Return the [x, y] coordinate for the center point of the cell that contains the specified text.  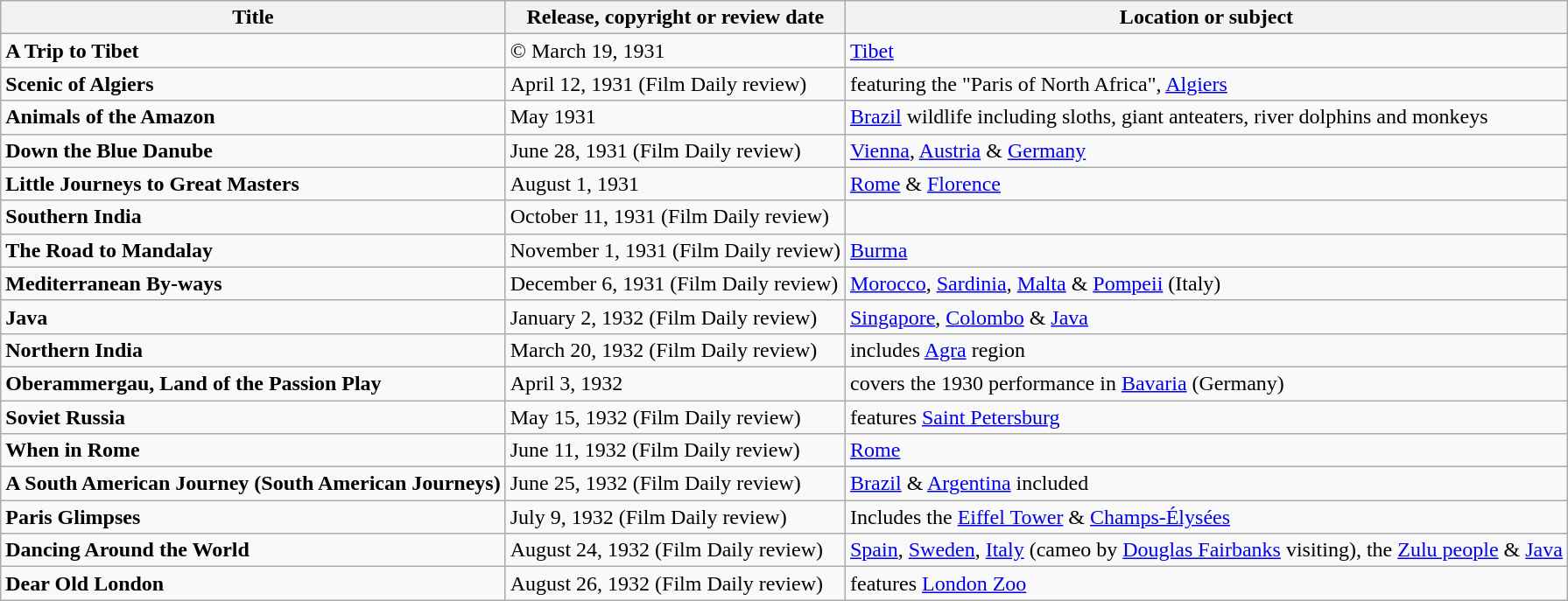
April 12, 1931 (Film Daily review) [675, 84]
features Saint Petersburg [1206, 417]
Southern India [253, 217]
November 1, 1931 (Film Daily review) [675, 250]
includes Agra region [1206, 350]
A Trip to Tibet [253, 51]
© March 19, 1931 [675, 51]
The Road to Mandalay [253, 250]
Oberammergau, Land of the Passion Play [253, 383]
Spain, Sweden, Italy (cameo by Douglas Fairbanks visiting), the Zulu people & Java [1206, 550]
Little Journeys to Great Masters [253, 184]
August 24, 1932 (Film Daily review) [675, 550]
June 11, 1932 (Film Daily review) [675, 451]
A South American Journey (South American Journeys) [253, 484]
Release, copyright or review date [675, 17]
August 1, 1931 [675, 184]
covers the 1930 performance in Bavaria (Germany) [1206, 383]
featuring the "Paris of North Africa", Algiers [1206, 84]
Burma [1206, 250]
June 25, 1932 (Film Daily review) [675, 484]
April 3, 1932 [675, 383]
July 9, 1932 (Film Daily review) [675, 517]
January 2, 1932 (Film Daily review) [675, 317]
Dear Old London [253, 584]
Tibet [1206, 51]
When in Rome [253, 451]
December 6, 1931 (Film Daily review) [675, 283]
Animals of the Amazon [253, 117]
Paris Glimpses [253, 517]
Soviet Russia [253, 417]
Singapore, Colombo & Java [1206, 317]
Mediterranean By-ways [253, 283]
May 15, 1932 (Film Daily review) [675, 417]
Morocco, Sardinia, Malta & Pompeii (Italy) [1206, 283]
Down the Blue Danube [253, 150]
Brazil wildlife including sloths, giant anteaters, river dolphins and monkeys [1206, 117]
March 20, 1932 (Film Daily review) [675, 350]
Rome & Florence [1206, 184]
Dancing Around the World [253, 550]
October 11, 1931 (Film Daily review) [675, 217]
Rome [1206, 451]
June 28, 1931 (Film Daily review) [675, 150]
Northern India [253, 350]
Location or subject [1206, 17]
Includes the Eiffel Tower & Champs-Élysées [1206, 517]
Vienna, Austria & Germany [1206, 150]
Title [253, 17]
features London Zoo [1206, 584]
August 26, 1932 (Film Daily review) [675, 584]
May 1931 [675, 117]
Java [253, 317]
Brazil & Argentina included [1206, 484]
Scenic of Algiers [253, 84]
